Detect which cell encompasses the target text, then output its [X, Y] center coordinate. 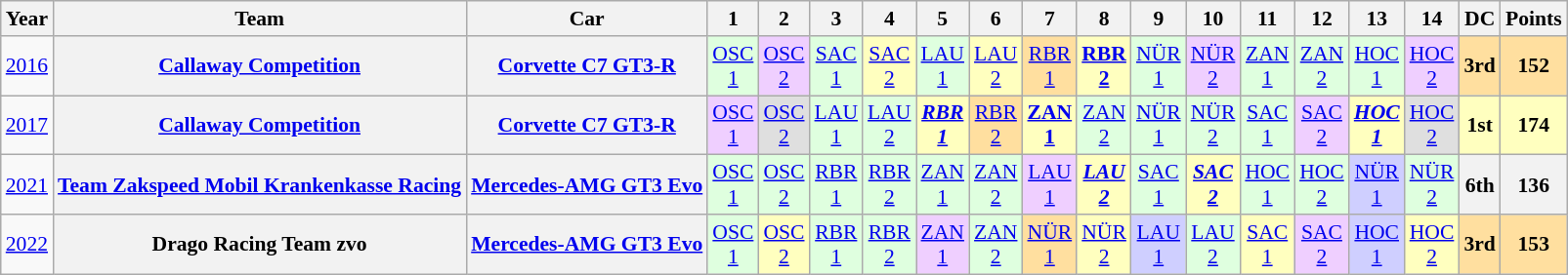
2 [784, 19]
Year [27, 19]
2021 [27, 185]
6 [996, 19]
1 [733, 19]
4 [889, 19]
Car [586, 19]
174 [1534, 125]
9 [1159, 19]
Team [260, 19]
2016 [27, 66]
152 [1534, 66]
3 [836, 19]
Points [1534, 19]
12 [1322, 19]
10 [1213, 19]
153 [1534, 244]
Team Zakspeed Mobil Krankenkasse Racing [260, 185]
8 [1104, 19]
6th [1479, 185]
136 [1534, 185]
5 [943, 19]
2017 [27, 125]
13 [1377, 19]
1st [1479, 125]
7 [1050, 19]
14 [1432, 19]
DC [1479, 19]
Drago Racing Team zvo [260, 244]
11 [1267, 19]
2022 [27, 244]
